Output the [x, y] coordinate of the center of the cell containing the given text.  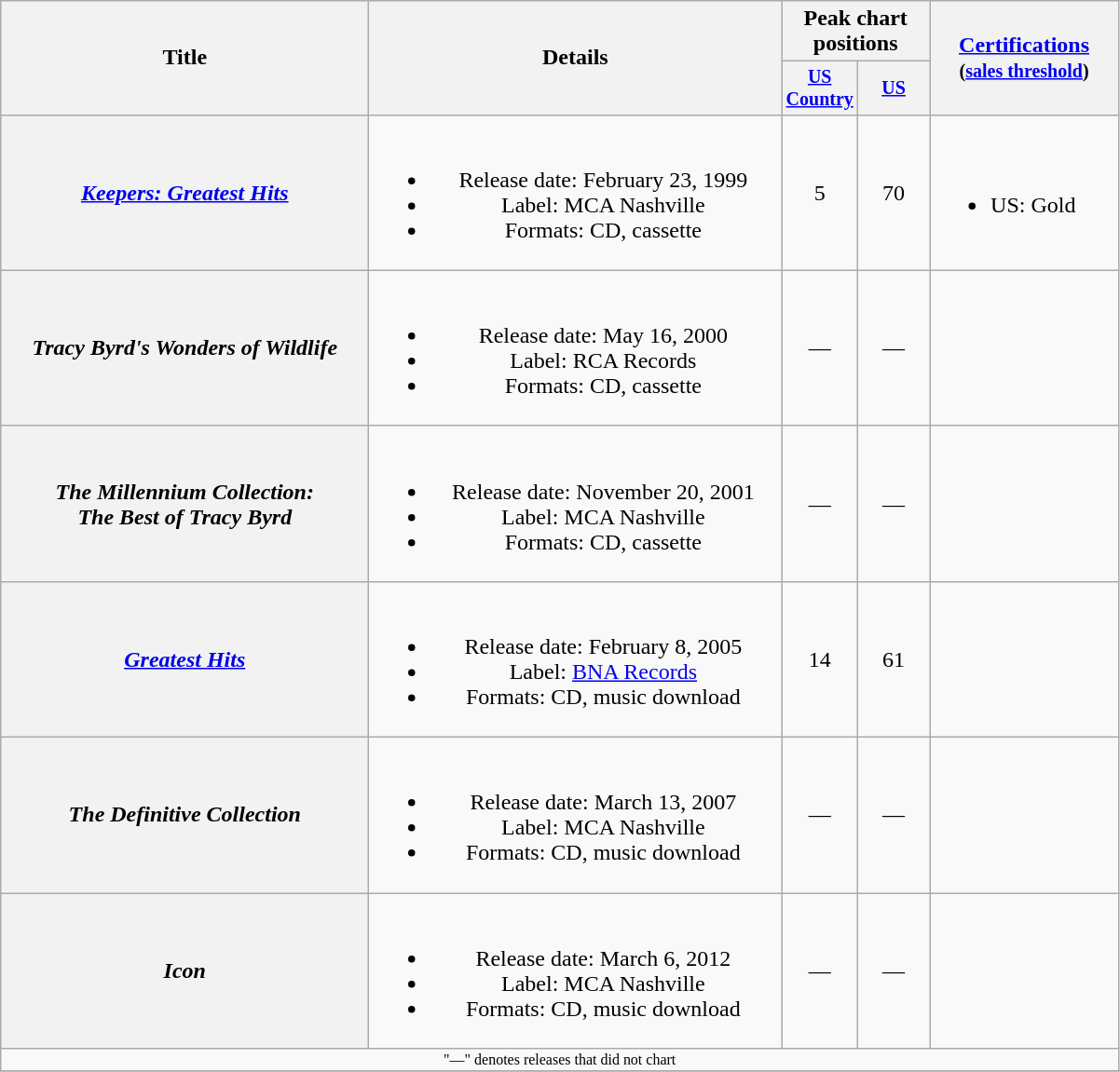
US: Gold [1025, 192]
US Country [820, 88]
61 [895, 659]
Release date: February 23, 1999Label: MCA NashvilleFormats: CD, cassette [576, 192]
The Millennium Collection:The Best of Tracy Byrd [184, 503]
US [895, 88]
14 [820, 659]
Release date: May 16, 2000Label: RCA RecordsFormats: CD, cassette [576, 348]
Icon [184, 970]
Greatest Hits [184, 659]
Title [184, 58]
The Definitive Collection [184, 816]
Details [576, 58]
Tracy Byrd's Wonders of Wildlife [184, 348]
70 [895, 192]
Release date: February 8, 2005Label: BNA RecordsFormats: CD, music download [576, 659]
Release date: March 6, 2012Label: MCA NashvilleFormats: CD, music download [576, 970]
Peak chartpositions [855, 32]
Keepers: Greatest Hits [184, 192]
Certifications(sales threshold) [1025, 58]
Release date: November 20, 2001Label: MCA NashvilleFormats: CD, cassette [576, 503]
Release date: March 13, 2007Label: MCA NashvilleFormats: CD, music download [576, 816]
5 [820, 192]
"—" denotes releases that did not chart [560, 1060]
